Detect which cell encompasses the target text, then output its [x, y] center coordinate. 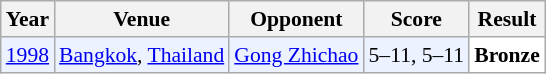
Venue [142, 19]
Year [28, 19]
Result [507, 19]
1998 [28, 55]
Bangkok, Thailand [142, 55]
Gong Zhichao [296, 55]
Bronze [507, 55]
Score [416, 19]
Opponent [296, 19]
5–11, 5–11 [416, 55]
